Locate the cell with the specified text and output its (x, y) center coordinate. 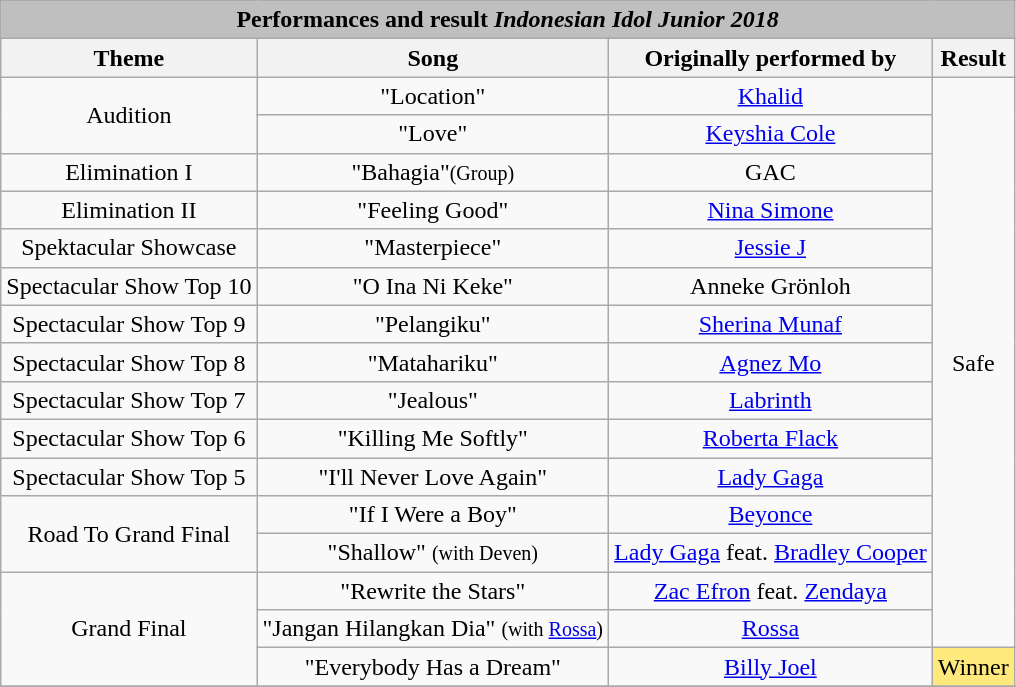
"I'll Never Love Again" (433, 477)
"Love" (433, 134)
Keyshia Cole (771, 134)
Elimination II (129, 210)
"Matahariku" (433, 362)
"Masterpiece" (433, 248)
Result (973, 58)
Zac Efron feat. Zendaya (771, 591)
"Location" (433, 96)
Road To Grand Final (129, 534)
Spectacular Show Top 7 (129, 400)
Nina Simone (771, 210)
Billy Joel (771, 667)
"Shallow" (with Deven) (433, 553)
GAC (771, 172)
Spectacular Show Top 10 (129, 286)
Audition (129, 115)
"Everybody Has a Dream" (433, 667)
Rossa (771, 629)
Grand Final (129, 629)
"Jealous" (433, 400)
Lady Gaga (771, 477)
"O Ina Ni Keke" (433, 286)
Winner (973, 667)
"Killing Me Softly" (433, 438)
Anneke Grönloh (771, 286)
"Rewrite the Stars" (433, 591)
Khalid (771, 96)
Jessie J (771, 248)
Lady Gaga feat. Bradley Cooper (771, 553)
Roberta Flack (771, 438)
Safe (973, 362)
Spektacular Showcase (129, 248)
Song (433, 58)
Spectacular Show Top 9 (129, 324)
Originally performed by (771, 58)
Sherina Munaf (771, 324)
Labrinth (771, 400)
"If I Were a Boy" (433, 515)
"Feeling Good" (433, 210)
"Jangan Hilangkan Dia" (with Rossa) (433, 629)
Agnez Mo (771, 362)
Elimination I (129, 172)
Spectacular Show Top 5 (129, 477)
Spectacular Show Top 8 (129, 362)
Theme (129, 58)
Beyonce (771, 515)
Performances and result Indonesian Idol Junior 2018 (508, 20)
Spectacular Show Top 6 (129, 438)
"Pelangiku" (433, 324)
"Bahagia"(Group) (433, 172)
